Determine the [X, Y] coordinate at the center of the cell enclosing the given text.  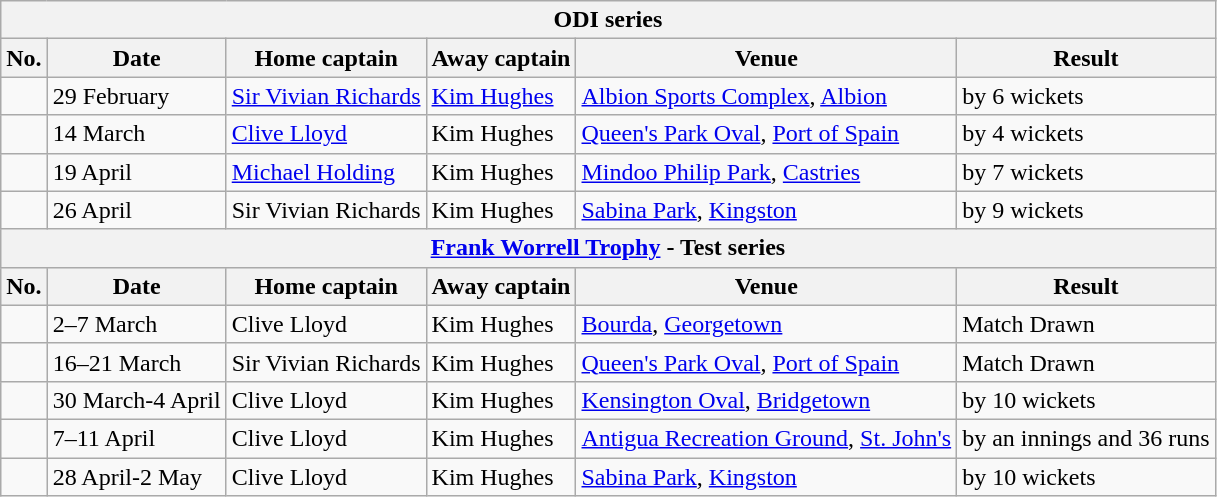
by 4 wickets [1086, 134]
Michael Holding [326, 172]
ODI series [608, 20]
Bourda, Georgetown [766, 324]
2–7 March [136, 324]
29 February [136, 96]
19 April [136, 172]
26 April [136, 210]
14 March [136, 134]
by 9 wickets [1086, 210]
by 7 wickets [1086, 172]
Mindoo Philip Park, Castries [766, 172]
by 6 wickets [1086, 96]
16–21 March [136, 362]
Kensington Oval, Bridgetown [766, 400]
by an innings and 36 runs [1086, 438]
Antigua Recreation Ground, St. John's [766, 438]
30 March-4 April [136, 400]
Albion Sports Complex, Albion [766, 96]
7–11 April [136, 438]
28 April-2 May [136, 477]
Frank Worrell Trophy - Test series [608, 248]
